Return the [x, y] coordinate for the center point of the cell that contains the specified text.  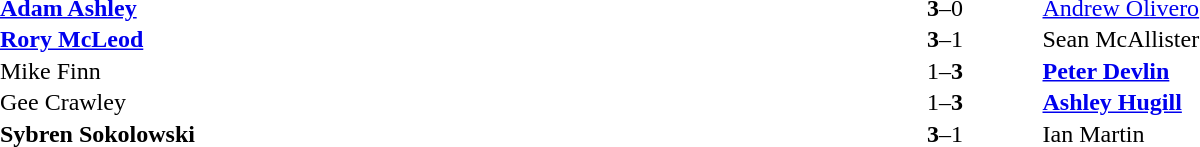
3–1 [944, 39]
